Capture the cell that displays the provided text and extract its (X, Y) central coordinate. 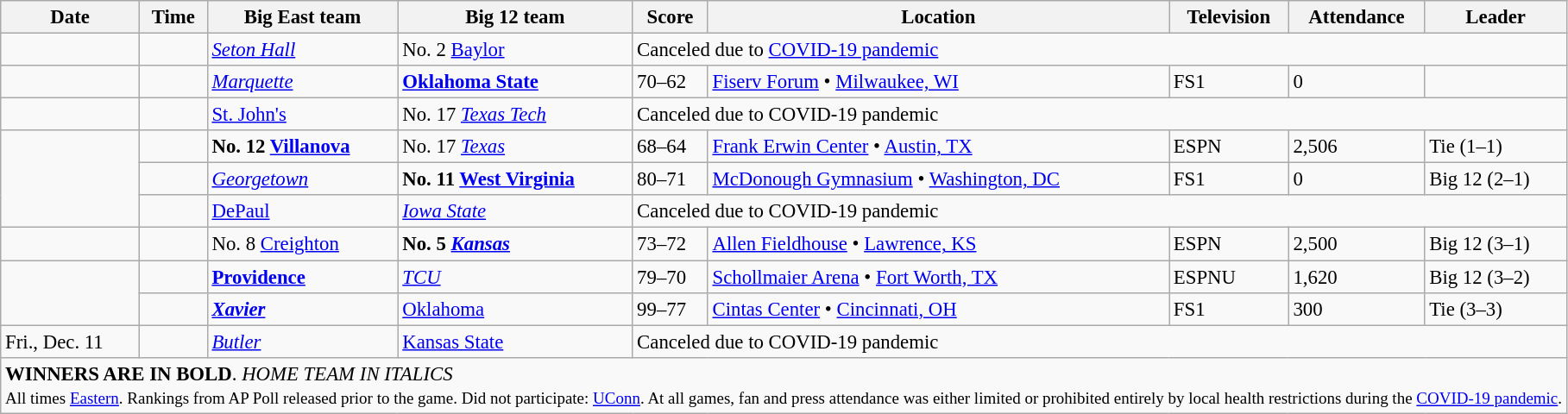
No. 17 Texas (515, 147)
Big 12 (3–2) (1496, 277)
Allen Fieldhouse • Lawrence, KS (938, 244)
Time (174, 17)
McDonough Gymnasium • Washington, DC (938, 179)
Butler (302, 342)
Location (938, 17)
Fiserv Forum • Milwaukee, WI (938, 82)
St. John's (302, 115)
68–64 (670, 147)
Seton Hall (302, 50)
Date (71, 17)
Fri., Dec. 11 (71, 342)
70–62 (670, 82)
Georgetown (302, 179)
No. 11 West Virginia (515, 179)
Frank Erwin Center • Austin, TX (938, 147)
No. 17 Texas Tech (515, 115)
Providence (302, 277)
2,506 (1357, 147)
Big East team (302, 17)
Kansas State (515, 342)
99–77 (670, 309)
Marquette (302, 82)
No. 2 Baylor (515, 50)
80–71 (670, 179)
Cintas Center • Cincinnati, OH (938, 309)
ESPNU (1229, 277)
Big 12 (2–1) (1496, 179)
TCU (515, 277)
Xavier (302, 309)
Schollmaier Arena • Fort Worth, TX (938, 277)
DePaul (302, 211)
1,620 (1357, 277)
Iowa State (515, 211)
Leader (1496, 17)
Big 12 team (515, 17)
300 (1357, 309)
73–72 (670, 244)
2,500 (1357, 244)
Oklahoma (515, 309)
Television (1229, 17)
Big 12 (3–1) (1496, 244)
79–70 (670, 277)
Attendance (1357, 17)
Score (670, 17)
No. 12 Villanova (302, 147)
Oklahoma State (515, 82)
No. 8 Creighton (302, 244)
No. 5 Kansas (515, 244)
Tie (3–3) (1496, 309)
Tie (1–1) (1496, 147)
